Identify which cell holds the provided text, then report its (x, y) central coordinate. 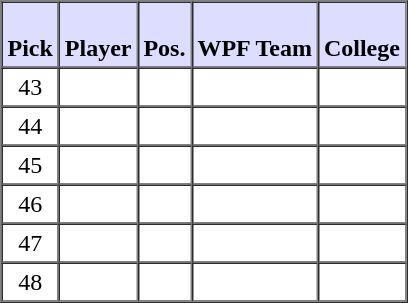
44 (30, 126)
43 (30, 88)
Pick (30, 35)
47 (30, 244)
46 (30, 204)
Player (98, 35)
WPF Team (254, 35)
College (362, 35)
45 (30, 166)
Pos. (164, 35)
48 (30, 282)
